Provide the (x, y) coordinate of the cell's center where the given text is located.  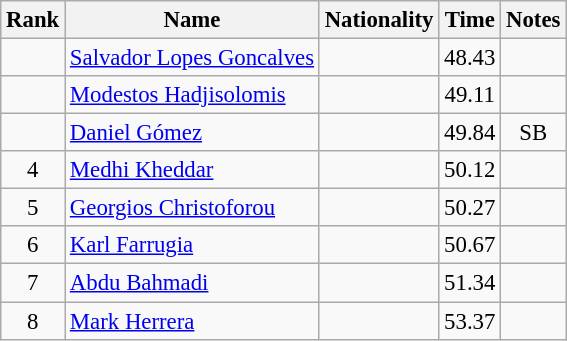
Time (470, 20)
4 (33, 170)
50.27 (470, 208)
Nationality (378, 20)
8 (33, 321)
50.12 (470, 170)
50.67 (470, 245)
7 (33, 283)
5 (33, 208)
Notes (534, 20)
Medhi Kheddar (192, 170)
Mark Herrera (192, 321)
49.11 (470, 95)
53.37 (470, 321)
Georgios Christoforou (192, 208)
Modestos Hadjisolomis (192, 95)
Daniel Gómez (192, 133)
Karl Farrugia (192, 245)
SB (534, 133)
51.34 (470, 283)
Salvador Lopes Goncalves (192, 58)
Name (192, 20)
49.84 (470, 133)
Abdu Bahmadi (192, 283)
Rank (33, 20)
6 (33, 245)
48.43 (470, 58)
